From the cell containing the given text, extract its center point as (X, Y) coordinate. 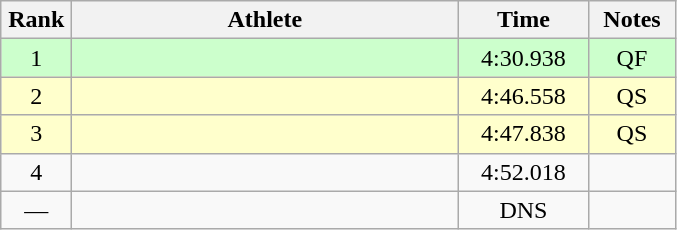
Notes (632, 20)
— (36, 210)
Athlete (265, 20)
4:30.938 (524, 58)
2 (36, 96)
1 (36, 58)
4 (36, 172)
DNS (524, 210)
Rank (36, 20)
QF (632, 58)
Time (524, 20)
4:46.558 (524, 96)
4:52.018 (524, 172)
4:47.838 (524, 134)
3 (36, 134)
